Scan for the cell matching the given text and deliver its [x, y] coordinate at center. 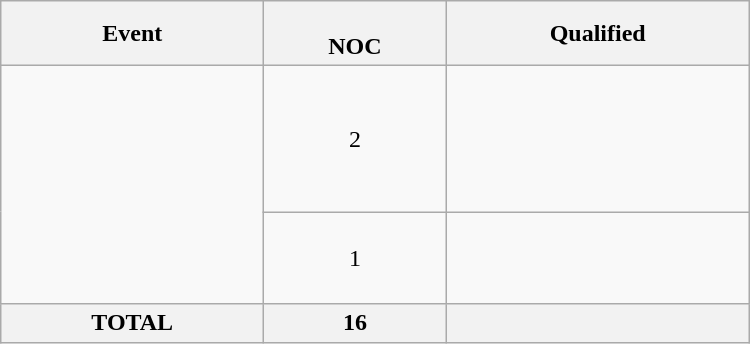
NOC [355, 34]
2 [355, 139]
Event [132, 34]
TOTAL [132, 323]
1 [355, 258]
16 [355, 323]
Qualified [598, 34]
